Scan for the cell matching the given text and deliver its [X, Y] coordinate at center. 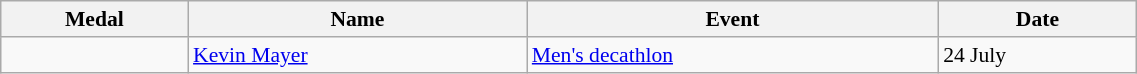
24 July [1038, 55]
Event [732, 19]
Kevin Mayer [358, 55]
Name [358, 19]
Medal [94, 19]
Men's decathlon [732, 55]
Date [1038, 19]
